Return the [X, Y] coordinate for the center point of the cell that contains the specified text.  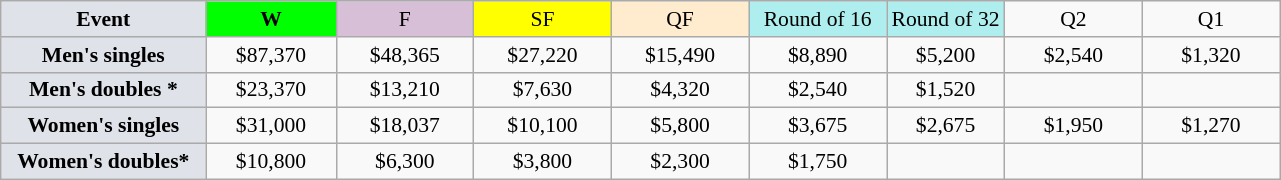
$3,800 [543, 162]
$27,220 [543, 55]
Round of 16 [818, 19]
$10,100 [543, 126]
Q2 [1074, 19]
$4,320 [680, 90]
Event [104, 19]
$2,300 [680, 162]
$1,950 [1074, 126]
$13,210 [405, 90]
Men's singles [104, 55]
Women's doubles* [104, 162]
SF [543, 19]
Q1 [1211, 19]
$31,000 [271, 126]
$1,270 [1211, 126]
$7,630 [543, 90]
$10,800 [271, 162]
$87,370 [271, 55]
$1,520 [945, 90]
$5,200 [945, 55]
QF [680, 19]
$3,675 [818, 126]
$1,320 [1211, 55]
$18,037 [405, 126]
W [271, 19]
$23,370 [271, 90]
$48,365 [405, 55]
$15,490 [680, 55]
$8,890 [818, 55]
F [405, 19]
$5,800 [680, 126]
$1,750 [818, 162]
Round of 32 [945, 19]
Men's doubles * [104, 90]
$6,300 [405, 162]
$2,675 [945, 126]
Women's singles [104, 126]
